Capture the cell that displays the provided text and extract its (X, Y) central coordinate. 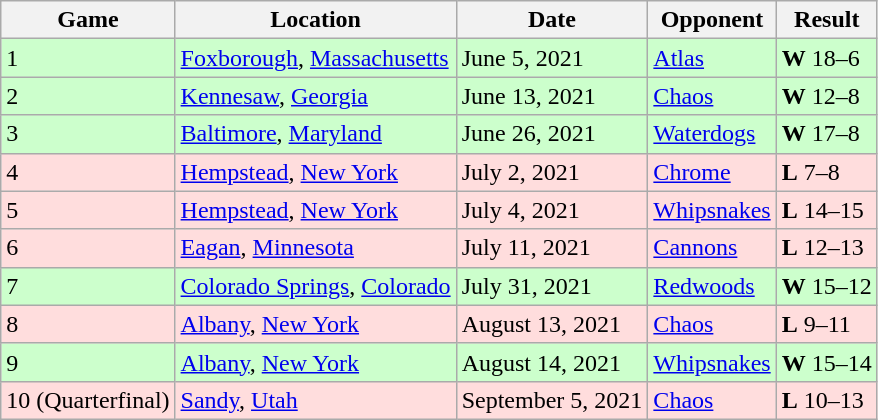
Cannons (712, 248)
Redwoods (712, 286)
8 (88, 324)
2 (88, 96)
10 (Quarterfinal) (88, 400)
Opponent (712, 20)
L 14–15 (826, 210)
Eagan, Minnesota (316, 248)
Atlas (712, 58)
July 4, 2021 (552, 210)
L 10–13 (826, 400)
W 18–6 (826, 58)
3 (88, 134)
Kennesaw, Georgia (316, 96)
September 5, 2021 (552, 400)
L 9–11 (826, 324)
W 17–8 (826, 134)
4 (88, 172)
July 31, 2021 (552, 286)
W 15–12 (826, 286)
Baltimore, Maryland (316, 134)
August 14, 2021 (552, 362)
Sandy, Utah (316, 400)
June 26, 2021 (552, 134)
W 15–14 (826, 362)
9 (88, 362)
July 11, 2021 (552, 248)
August 13, 2021 (552, 324)
L 7–8 (826, 172)
June 5, 2021 (552, 58)
Location (316, 20)
Chrome (712, 172)
Colorado Springs, Colorado (316, 286)
Result (826, 20)
7 (88, 286)
W 12–8 (826, 96)
1 (88, 58)
June 13, 2021 (552, 96)
Foxborough, Massachusetts (316, 58)
July 2, 2021 (552, 172)
L 12–13 (826, 248)
Game (88, 20)
Date (552, 20)
6 (88, 248)
Waterdogs (712, 134)
5 (88, 210)
